Pinpoint the cell where the given text exists, returning its (X, Y) midpoint coordinate. 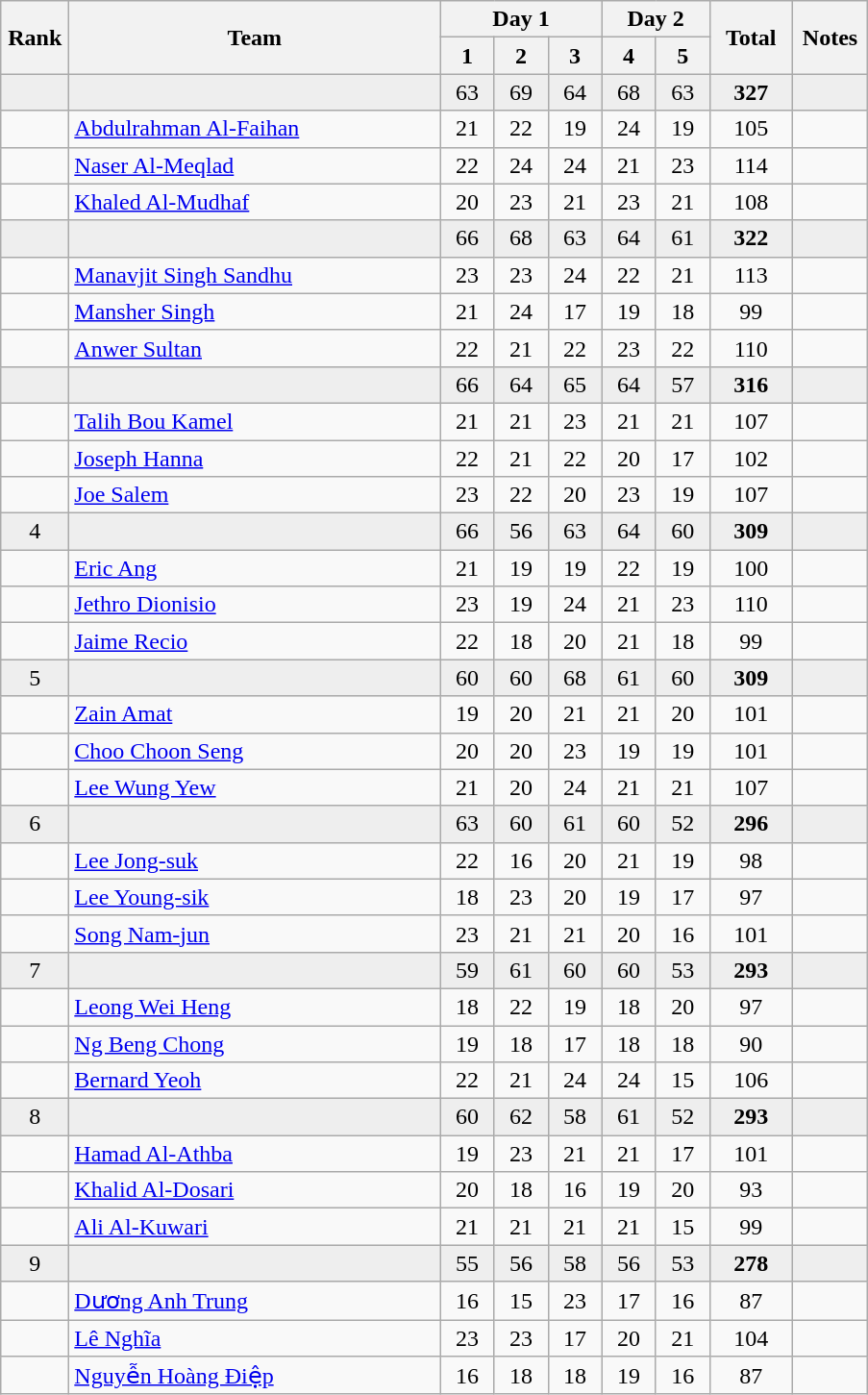
Song Nam-jun (255, 934)
57 (682, 385)
90 (751, 1043)
93 (751, 1190)
106 (751, 1081)
8 (35, 1117)
278 (751, 1263)
Total (751, 37)
Lee Young-sik (255, 897)
Jethro Dionisio (255, 605)
105 (751, 129)
Ali Al-Kuwari (255, 1227)
9 (35, 1263)
2 (521, 56)
102 (751, 459)
Ng Beng Chong (255, 1043)
Mansher Singh (255, 311)
316 (751, 385)
Naser Al-Meqlad (255, 165)
Joe Salem (255, 495)
327 (751, 92)
Choo Choon Seng (255, 751)
296 (751, 824)
Nguyễn Hoàng Điệp (255, 1376)
98 (751, 860)
Lê Nghĩa (255, 1337)
322 (751, 238)
65 (575, 385)
Lee Jong-suk (255, 860)
Hamad Al-Athba (255, 1154)
Abdulrahman Al-Faihan (255, 129)
55 (467, 1263)
Notes (831, 37)
Joseph Hanna (255, 459)
108 (751, 202)
7 (35, 970)
Day 2 (656, 19)
Khaled Al-Mudhaf (255, 202)
Anwer Sultan (255, 348)
Day 1 (521, 19)
114 (751, 165)
69 (521, 92)
3 (575, 56)
1 (467, 56)
Manavjit Singh Sandhu (255, 275)
Dương Anh Trung (255, 1301)
Lee Wung Yew (255, 787)
59 (467, 970)
Zain Amat (255, 714)
6 (35, 824)
Rank (35, 37)
Bernard Yeoh (255, 1081)
104 (751, 1337)
Leong Wei Heng (255, 1007)
Eric Ang (255, 568)
Team (255, 37)
Khalid Al-Dosari (255, 1190)
62 (521, 1117)
Talih Bou Kamel (255, 421)
113 (751, 275)
100 (751, 568)
Jaime Recio (255, 641)
